Return the [X, Y] coordinate for the center point of the cell that contains the specified text.  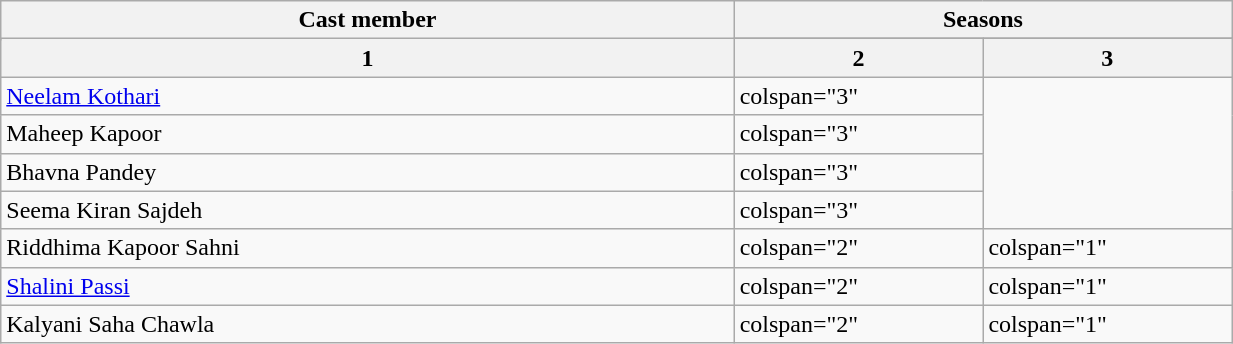
Riddhima Kapoor Sahni [368, 248]
2 [858, 58]
Seema Kiran Sajdeh [368, 210]
Cast member [368, 20]
Bhavna Pandey [368, 172]
Kalyani Saha Chawla [368, 324]
1 [368, 58]
3 [1108, 58]
Neelam Kothari [368, 96]
Maheep Kapoor [368, 134]
Seasons [982, 20]
Shalini Passi [368, 286]
